Identify which cell holds the provided text, then report its (x, y) central coordinate. 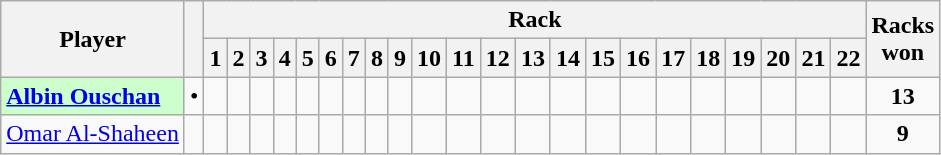
19 (744, 58)
12 (498, 58)
10 (428, 58)
• (194, 96)
17 (674, 58)
2 (238, 58)
7 (354, 58)
Rackswon (903, 39)
Player (93, 39)
15 (602, 58)
4 (284, 58)
14 (568, 58)
3 (262, 58)
20 (778, 58)
16 (638, 58)
Omar Al-Shaheen (93, 134)
5 (308, 58)
11 (464, 58)
Rack (535, 20)
18 (708, 58)
22 (848, 58)
8 (376, 58)
21 (814, 58)
Albin Ouschan (93, 96)
1 (216, 58)
6 (330, 58)
